Capture the cell that displays the provided text and extract its [X, Y] central coordinate. 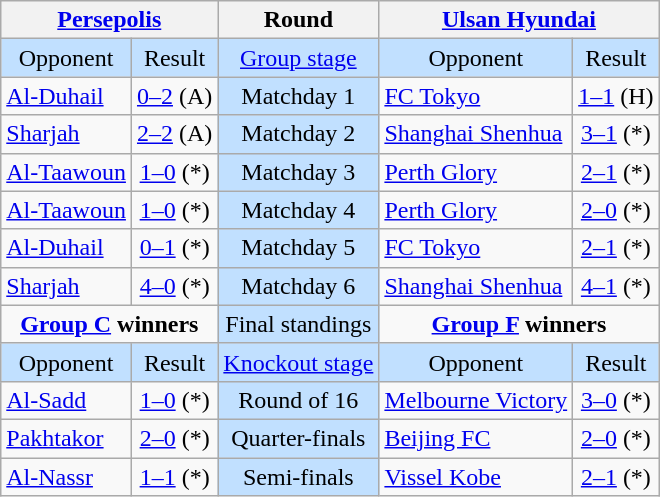
Group stage [298, 58]
Beijing FC [476, 438]
Matchday 3 [298, 172]
Knockout stage [298, 362]
1–1 (H) [616, 96]
4–0 (*) [174, 286]
Matchday 4 [298, 210]
2–2 (A) [174, 134]
Semi-finals [298, 477]
0–1 (*) [174, 248]
Quarter-finals [298, 438]
Matchday 2 [298, 134]
Persepolis [110, 20]
Ulsan Hyundai [519, 20]
Matchday 1 [298, 96]
Pakhtakor [66, 438]
Group F winners [519, 324]
Final standings [298, 324]
Melbourne Victory [476, 400]
3–0 (*) [616, 400]
3–1 (*) [616, 134]
1–1 (*) [174, 477]
4–1 (*) [616, 286]
0–2 (A) [174, 96]
Round of 16 [298, 400]
Group C winners [110, 324]
Round [298, 20]
Al-Nassr [66, 477]
Matchday 6 [298, 286]
Vissel Kobe [476, 477]
Matchday 5 [298, 248]
Al-Sadd [66, 400]
